Return (x, y) of the center of cell containing provided text 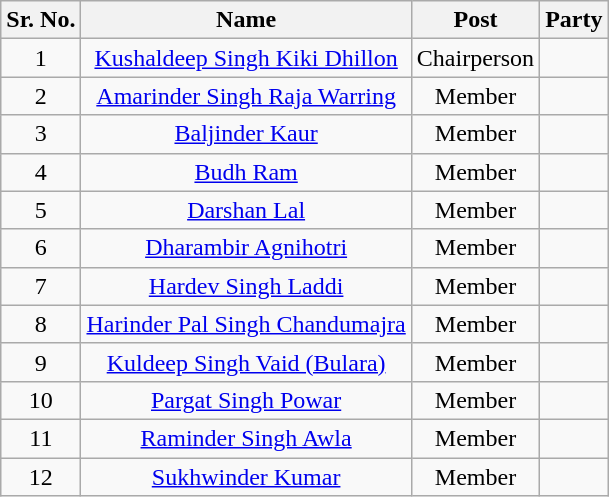
1 (41, 58)
Post (475, 20)
Party (574, 20)
Pargat Singh Powar (246, 400)
Chairperson (475, 58)
11 (41, 438)
7 (41, 286)
Darshan Lal (246, 210)
Raminder Singh Awla (246, 438)
3 (41, 134)
9 (41, 362)
10 (41, 400)
Sukhwinder Kumar (246, 477)
Baljinder Kaur (246, 134)
2 (41, 96)
5 (41, 210)
Amarinder Singh Raja Warring (246, 96)
Sr. No. (41, 20)
8 (41, 324)
Hardev Singh Laddi (246, 286)
Name (246, 20)
4 (41, 172)
6 (41, 248)
Harinder Pal Singh Chandumajra (246, 324)
Budh Ram (246, 172)
Dharambir Agnihotri (246, 248)
Kuldeep Singh Vaid (Bulara) (246, 362)
12 (41, 477)
Kushaldeep Singh Kiki Dhillon (246, 58)
